From the cell containing the given text, extract its center point as [X, Y] coordinate. 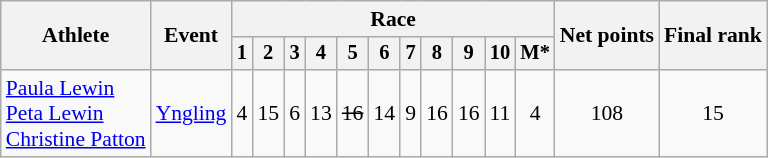
108 [607, 114]
14 [384, 114]
Event [192, 36]
Final rank [713, 36]
11 [500, 114]
5 [353, 54]
8 [437, 54]
Net points [607, 36]
Paula LewinPeta LewinChristine Patton [76, 114]
Race [392, 19]
3 [294, 54]
13 [321, 114]
10 [500, 54]
2 [268, 54]
Yngling [192, 114]
7 [410, 54]
M* [534, 54]
1 [242, 54]
Athlete [76, 36]
